Locate the cell with the specified text and output its [x, y] center coordinate. 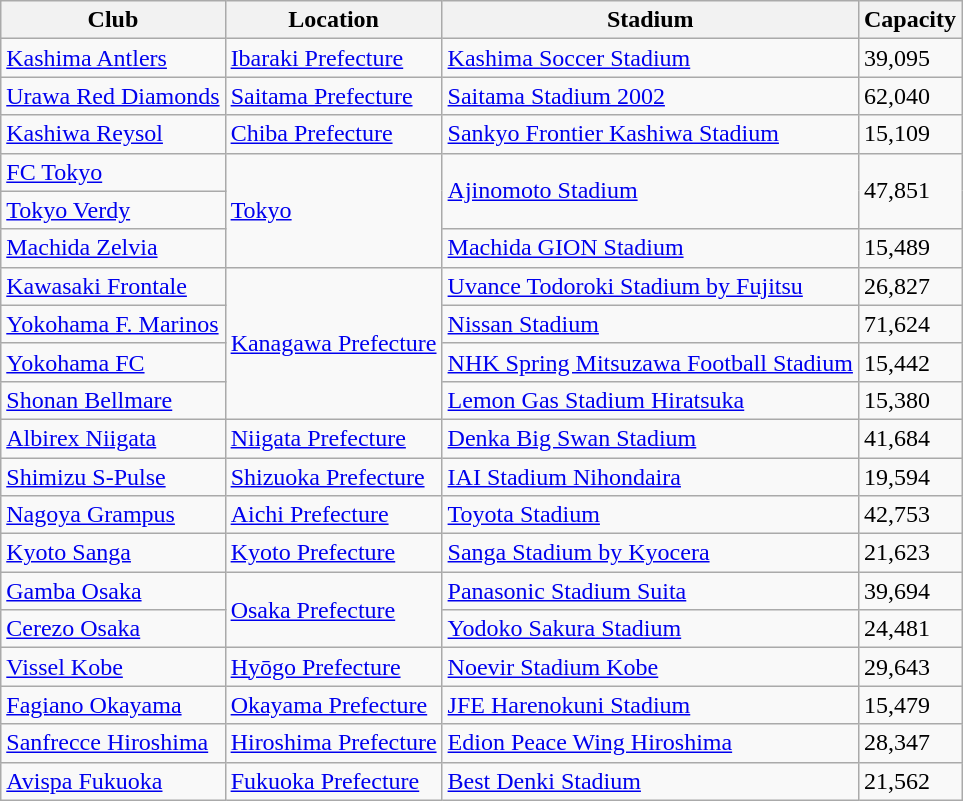
Saitama Stadium 2002 [650, 96]
Hyōgo Prefecture [334, 667]
Ibaraki Prefecture [334, 58]
Okayama Prefecture [334, 705]
Capacity [910, 20]
28,347 [910, 743]
Albirex Niigata [113, 438]
24,481 [910, 629]
Yokohama FC [113, 362]
Stadium [650, 20]
Noevir Stadium Kobe [650, 667]
Toyota Stadium [650, 515]
Shonan Bellmare [113, 400]
Location [334, 20]
Gamba Osaka [113, 591]
Edion Peace Wing Hiroshima [650, 743]
Tokyo Verdy [113, 210]
Kashiwa Reysol [113, 134]
15,489 [910, 248]
Fagiano Okayama [113, 705]
Kashima Soccer Stadium [650, 58]
19,594 [910, 477]
Kashima Antlers [113, 58]
47,851 [910, 191]
Kanagawa Prefecture [334, 343]
Shizuoka Prefecture [334, 477]
Lemon Gas Stadium Hiratsuka [650, 400]
IAI Stadium Nihondaira [650, 477]
15,380 [910, 400]
29,643 [910, 667]
Nissan Stadium [650, 324]
Yokohama F. Marinos [113, 324]
41,684 [910, 438]
Fukuoka Prefecture [334, 781]
15,109 [910, 134]
Uvance Todoroki Stadium by Fujitsu [650, 286]
NHK Spring Mitsuzawa Football Stadium [650, 362]
42,753 [910, 515]
Shimizu S-Pulse [113, 477]
Saitama Prefecture [334, 96]
Yodoko Sakura Stadium [650, 629]
39,694 [910, 591]
Niigata Prefecture [334, 438]
Urawa Red Diamonds [113, 96]
Nagoya Grampus [113, 515]
Avispa Fukuoka [113, 781]
Tokyo [334, 210]
Kyoto Sanga [113, 553]
39,095 [910, 58]
Vissel Kobe [113, 667]
FC Tokyo [113, 172]
15,479 [910, 705]
JFE Harenokuni Stadium [650, 705]
Panasonic Stadium Suita [650, 591]
62,040 [910, 96]
Aichi Prefecture [334, 515]
Hiroshima Prefecture [334, 743]
Machida Zelvia [113, 248]
71,624 [910, 324]
Denka Big Swan Stadium [650, 438]
Best Denki Stadium [650, 781]
Machida GION Stadium [650, 248]
Kawasaki Frontale [113, 286]
Ajinomoto Stadium [650, 191]
21,623 [910, 553]
Cerezo Osaka [113, 629]
26,827 [910, 286]
Kyoto Prefecture [334, 553]
Sankyo Frontier Kashiwa Stadium [650, 134]
Osaka Prefecture [334, 610]
21,562 [910, 781]
Chiba Prefecture [334, 134]
15,442 [910, 362]
Sanga Stadium by Kyocera [650, 553]
Club [113, 20]
Sanfrecce Hiroshima [113, 743]
